Pinpoint the cell where the given text exists, returning its [X, Y] midpoint coordinate. 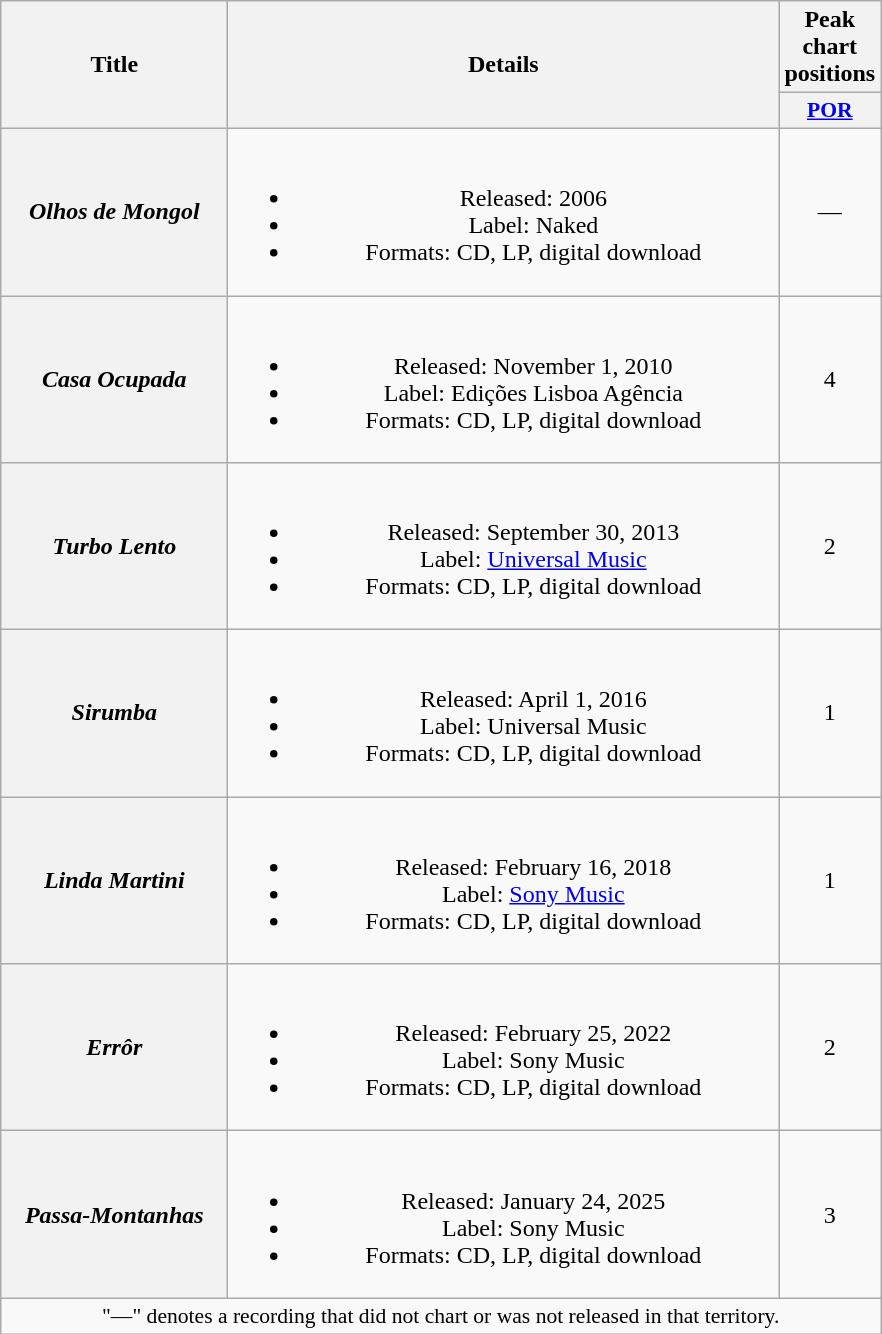
POR [830, 111]
Released: April 1, 2016 Label: Universal MusicFormats: CD, LP, digital download [504, 714]
Sirumba [114, 714]
Title [114, 65]
Details [504, 65]
3 [830, 1214]
Released: February 25, 2022Label: Sony MusicFormats: CD, LP, digital download [504, 1048]
Peak chart positions [830, 47]
Turbo Lento [114, 546]
Released: November 1, 2010 Label: Edições Lisboa AgênciaFormats: CD, LP, digital download [504, 380]
"—" denotes a recording that did not chart or was not released in that territory. [441, 1316]
4 [830, 380]
Released: February 16, 2018Label: Sony MusicFormats: CD, LP, digital download [504, 880]
Casa Ocupada [114, 380]
Linda Martini [114, 880]
Passa-Montanhas [114, 1214]
Released: January 24, 2025Label: Sony MusicFormats: CD, LP, digital download [504, 1214]
Olhos de Mongol [114, 212]
Released: 2006Label: NakedFormats: CD, LP, digital download [504, 212]
Released: September 30, 2013 Label: Universal MusicFormats: CD, LP, digital download [504, 546]
Errôr [114, 1048]
— [830, 212]
